Pinpoint the cell where the given text exists, returning its [x, y] midpoint coordinate. 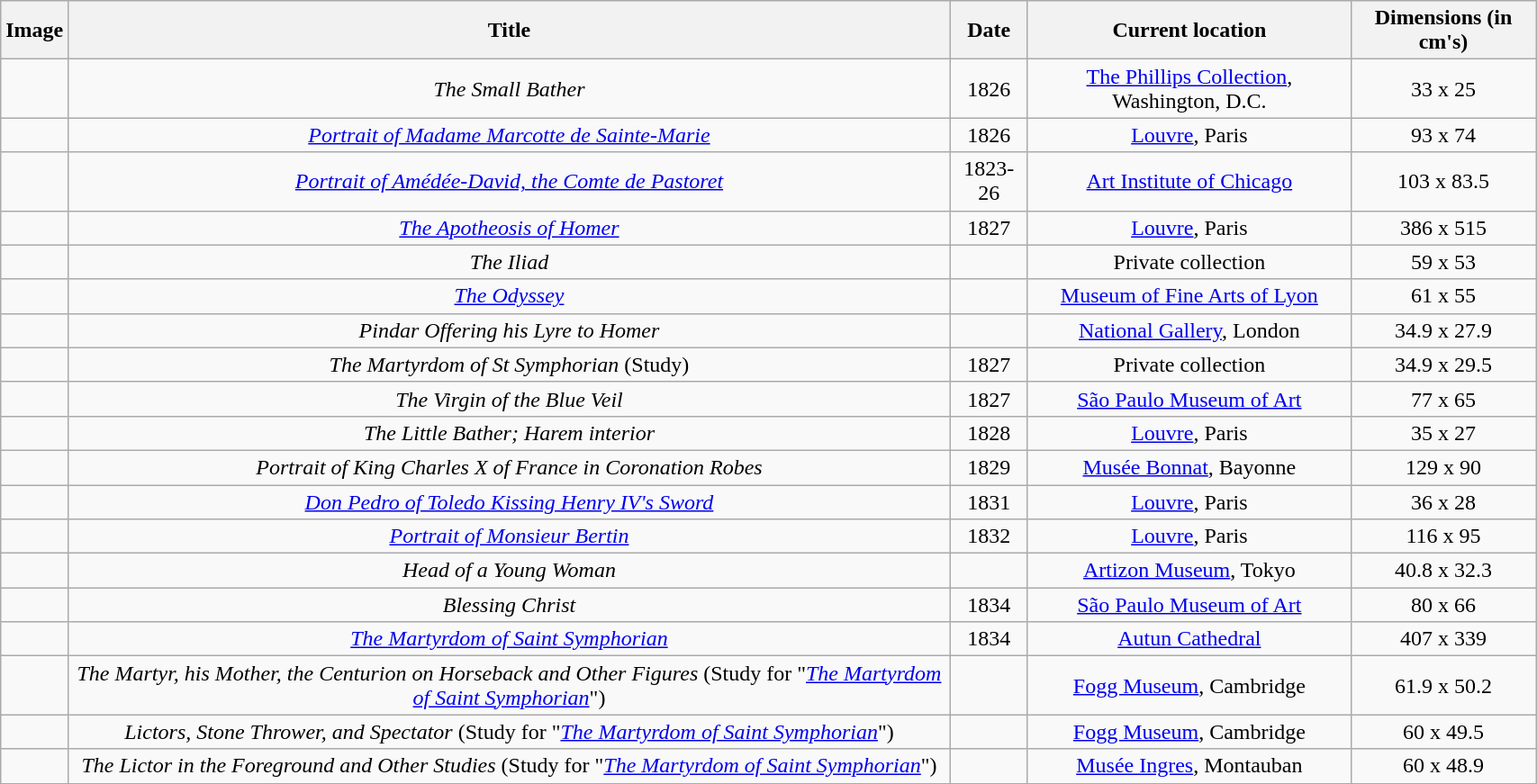
The Martyr, his Mother, the Centurion on Horseback and Other Figures (Study for "The Martyrdom of Saint Symphorian") [510, 686]
Pindar Offering his Lyre to Homer [510, 330]
The Phillips Collection, Washington, D.C. [1189, 88]
The Virgin of the Blue Veil [510, 399]
The Apotheosis of Homer [510, 228]
77 x 65 [1442, 399]
Title [510, 31]
93 x 74 [1442, 135]
The Lictor in the Foreground and Other Studies (Study for "The Martyrdom of Saint Symphorian") [510, 766]
407 x 339 [1442, 639]
The Little Bather; Harem interior [510, 433]
1832 [989, 536]
Portrait of Monsieur Bertin [510, 536]
National Gallery, London [1189, 330]
Art Institute of Chicago [1189, 182]
61.9 x 50.2 [1442, 686]
1831 [989, 501]
34.9 x 29.5 [1442, 365]
60 x 48.9 [1442, 766]
1823-26 [989, 182]
Musée Bonnat, Bayonne [1189, 467]
Blessing Christ [510, 605]
60 x 49.5 [1442, 732]
Musée Ingres, Montauban [1189, 766]
Date [989, 31]
Portrait of King Charles X of France in Coronation Robes [510, 467]
Current location [1189, 31]
59 x 53 [1442, 262]
Head of a Young Woman [510, 571]
Portrait of Amédée-David, the Comte de Pastoret [510, 182]
386 x 515 [1442, 228]
Dimensions (in cm's) [1442, 31]
61 x 55 [1442, 296]
Museum of Fine Arts of Lyon [1189, 296]
1828 [989, 433]
1829 [989, 467]
116 x 95 [1442, 536]
129 x 90 [1442, 467]
103 x 83.5 [1442, 182]
35 x 27 [1442, 433]
The Martyrdom of St Symphorian (Study) [510, 365]
Artizon Museum, Tokyo [1189, 571]
Portrait of Madame Marcotte de Sainte-Marie [510, 135]
The Iliad [510, 262]
The Odyssey [510, 296]
Don Pedro of Toledo Kissing Henry IV's Sword [510, 501]
36 x 28 [1442, 501]
Lictors, Stone Thrower, and Spectator (Study for "The Martyrdom of Saint Symphorian") [510, 732]
The Martyrdom of Saint Symphorian [510, 639]
80 x 66 [1442, 605]
The Small Bather [510, 88]
Autun Cathedral [1189, 639]
34.9 x 27.9 [1442, 330]
33 x 25 [1442, 88]
Image [34, 31]
40.8 x 32.3 [1442, 571]
